Locate the cell with the specified text and output its [x, y] center coordinate. 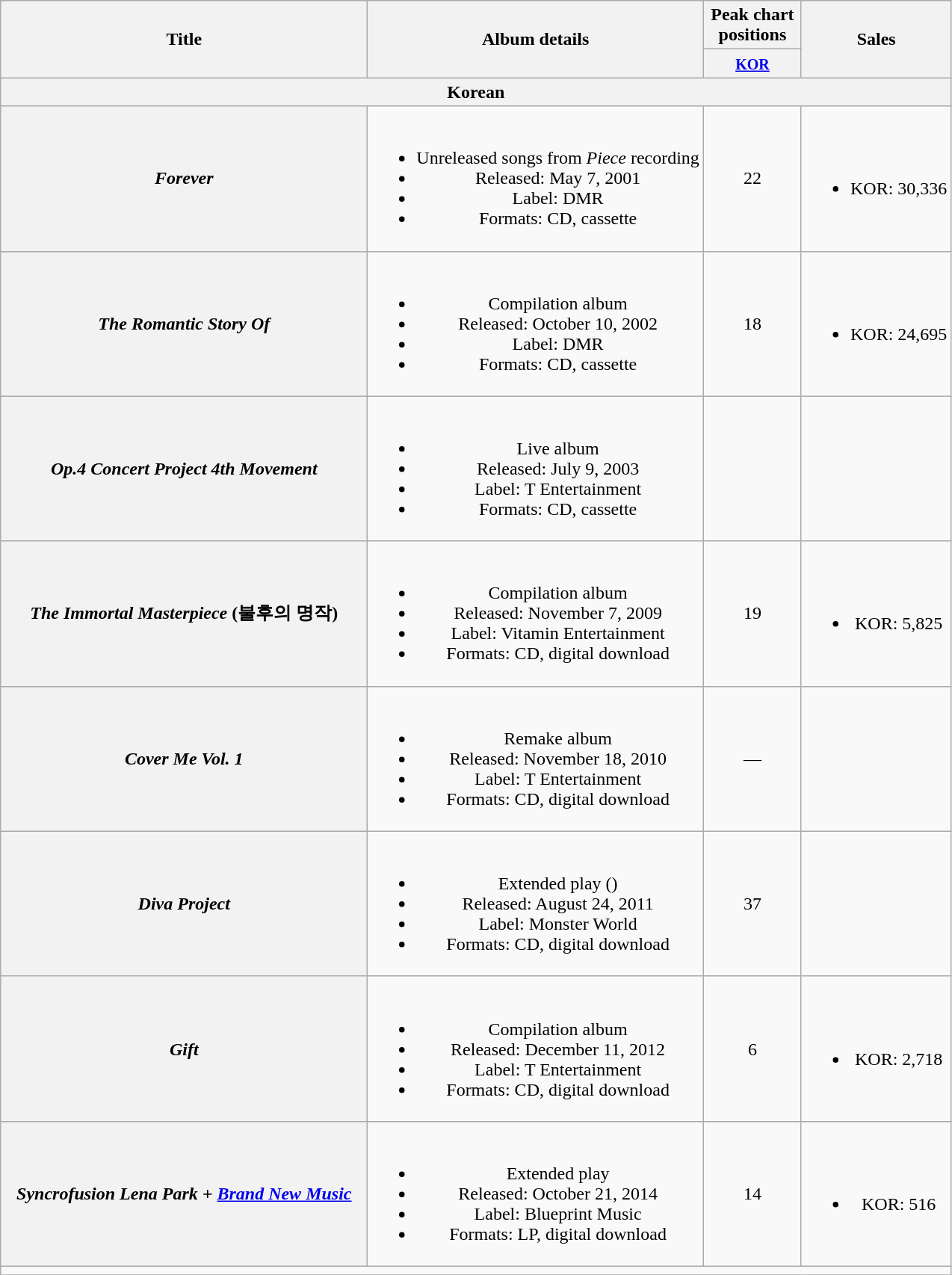
Op.4 Concert Project 4th Movement [184, 469]
Diva Project [184, 904]
KOR: 30,336 [876, 179]
Peak chart positions [752, 25]
Gift [184, 1049]
Compilation albumReleased: December 11, 2012Label: T EntertainmentFormats: CD, digital download [536, 1049]
19 [752, 614]
KOR: 24,695 [876, 324]
Cover Me Vol. 1 [184, 759]
The Immortal Masterpiece (불후의 명작) [184, 614]
Extended play Released: October 21, 2014Label: Blueprint MusicFormats: LP, digital download [536, 1194]
Syncrofusion Lena Park + Brand New Music [184, 1194]
37 [752, 904]
Title [184, 39]
6 [752, 1049]
14 [752, 1194]
The Romantic Story Of [184, 324]
KOR: 516 [876, 1194]
Extended play ()Released: August 24, 2011Label: Monster WorldFormats: CD, digital download [536, 904]
22 [752, 179]
Live albumReleased: July 9, 2003Label: T EntertainmentFormats: CD, cassette [536, 469]
KOR: 5,825 [876, 614]
KOR: 2,718 [876, 1049]
Unreleased songs from Piece recordingReleased: May 7, 2001Label: DMRFormats: CD, cassette [536, 179]
KOR [752, 64]
Compilation albumReleased: November 7, 2009Label: Vitamin EntertainmentFormats: CD, digital download [536, 614]
Sales [876, 39]
Remake albumReleased: November 18, 2010Label: T EntertainmentFormats: CD, digital download [536, 759]
Korean [476, 92]
— [752, 759]
Album details [536, 39]
18 [752, 324]
Compilation albumReleased: October 10, 2002Label: DMRFormats: CD, cassette [536, 324]
Forever [184, 179]
